Locate the cell with the specified text and output its [X, Y] center coordinate. 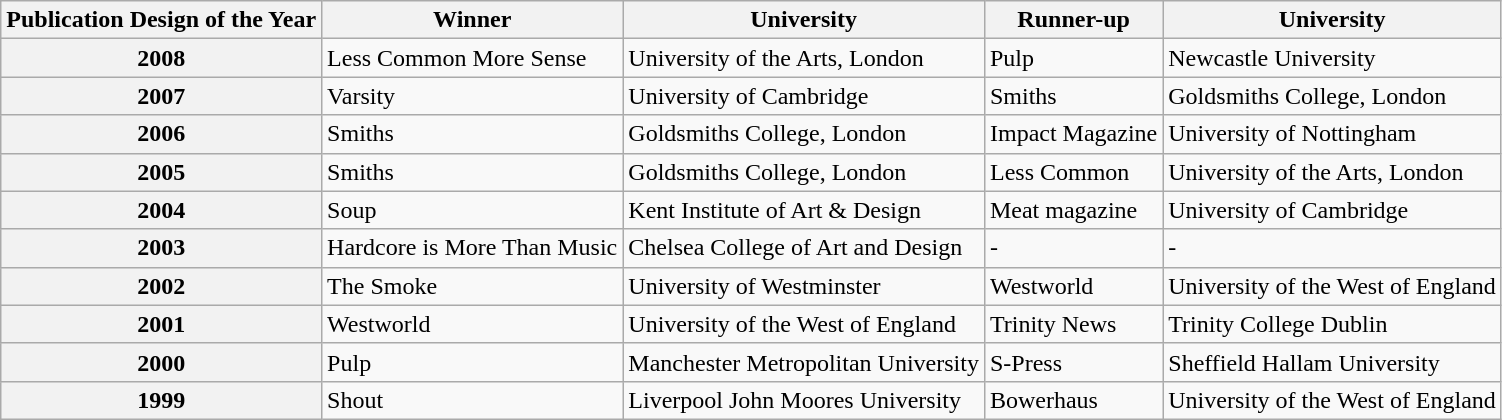
Manchester Metropolitan University [804, 362]
2002 [162, 286]
2004 [162, 210]
Less Common More Sense [472, 58]
2006 [162, 134]
Liverpool John Moores University [804, 400]
Chelsea College of Art and Design [804, 248]
Newcastle University [1332, 58]
2005 [162, 172]
S-Press [1073, 362]
2000 [162, 362]
Publication Design of the Year [162, 20]
Winner [472, 20]
Sheffield Hallam University [1332, 362]
1999 [162, 400]
Bowerhaus [1073, 400]
2008 [162, 58]
Soup [472, 210]
Shout [472, 400]
Hardcore is More Than Music [472, 248]
2007 [162, 96]
Less Common [1073, 172]
Trinity News [1073, 324]
Varsity [472, 96]
Runner-up [1073, 20]
Impact Magazine [1073, 134]
Kent Institute of Art & Design [804, 210]
2003 [162, 248]
2001 [162, 324]
University of Westminster [804, 286]
Trinity College Dublin [1332, 324]
Meat magazine [1073, 210]
University of Nottingham [1332, 134]
The Smoke [472, 286]
